Provide the (x, y) coordinate of the cell's center where the given text is located.  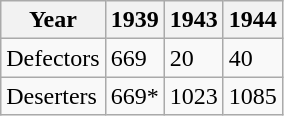
40 (252, 58)
1085 (252, 96)
669* (134, 96)
Defectors (53, 58)
Year (53, 20)
Deserters (53, 96)
1939 (134, 20)
1944 (252, 20)
1023 (194, 96)
1943 (194, 20)
669 (134, 58)
20 (194, 58)
